Pinpoint the cell where the given text exists, returning its [X, Y] midpoint coordinate. 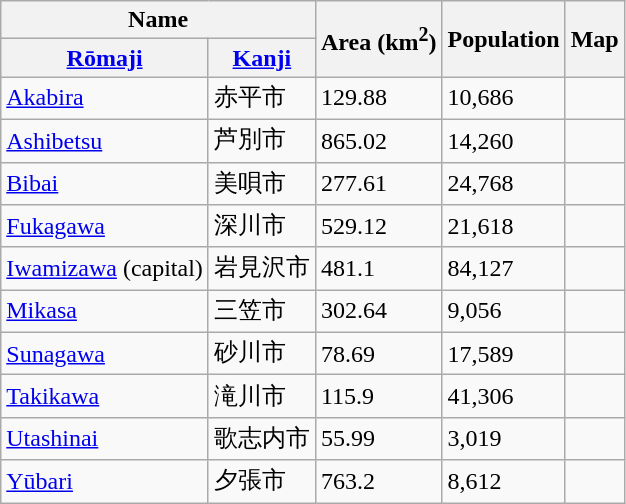
美唄市 [262, 184]
深川市 [262, 226]
Population [504, 39]
Map [594, 39]
14,260 [504, 140]
芦別市 [262, 140]
10,686 [504, 98]
三笠市 [262, 312]
Bibai [105, 184]
481.1 [378, 268]
302.64 [378, 312]
3,019 [504, 438]
歌志内市 [262, 438]
Mikasa [105, 312]
Kanji [262, 58]
Ashibetsu [105, 140]
Rōmaji [105, 58]
Sunagawa [105, 354]
24,768 [504, 184]
Akabira [105, 98]
Fukagawa [105, 226]
岩見沢市 [262, 268]
529.12 [378, 226]
21,618 [504, 226]
Iwamizawa (capital) [105, 268]
129.88 [378, 98]
夕張市 [262, 482]
763.2 [378, 482]
Name [158, 20]
Yūbari [105, 482]
41,306 [504, 396]
865.02 [378, 140]
砂川市 [262, 354]
Takikawa [105, 396]
84,127 [504, 268]
17,589 [504, 354]
滝川市 [262, 396]
115.9 [378, 396]
55.99 [378, 438]
8,612 [504, 482]
赤平市 [262, 98]
277.61 [378, 184]
78.69 [378, 354]
Utashinai [105, 438]
Area (km2) [378, 39]
9,056 [504, 312]
